Detect which cell encompasses the target text, then output its (X, Y) center coordinate. 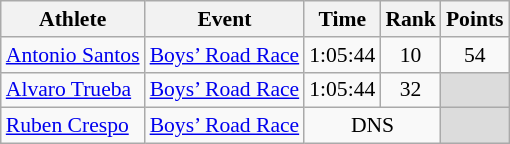
Athlete (73, 19)
Time (342, 19)
10 (410, 55)
54 (475, 55)
Alvaro Trueba (73, 90)
Points (475, 19)
Ruben Crespo (73, 126)
32 (410, 90)
Antonio Santos (73, 55)
Rank (410, 19)
DNS (372, 126)
Event (225, 19)
